Search for the cell housing the specified text and yield its (x, y) center coordinate. 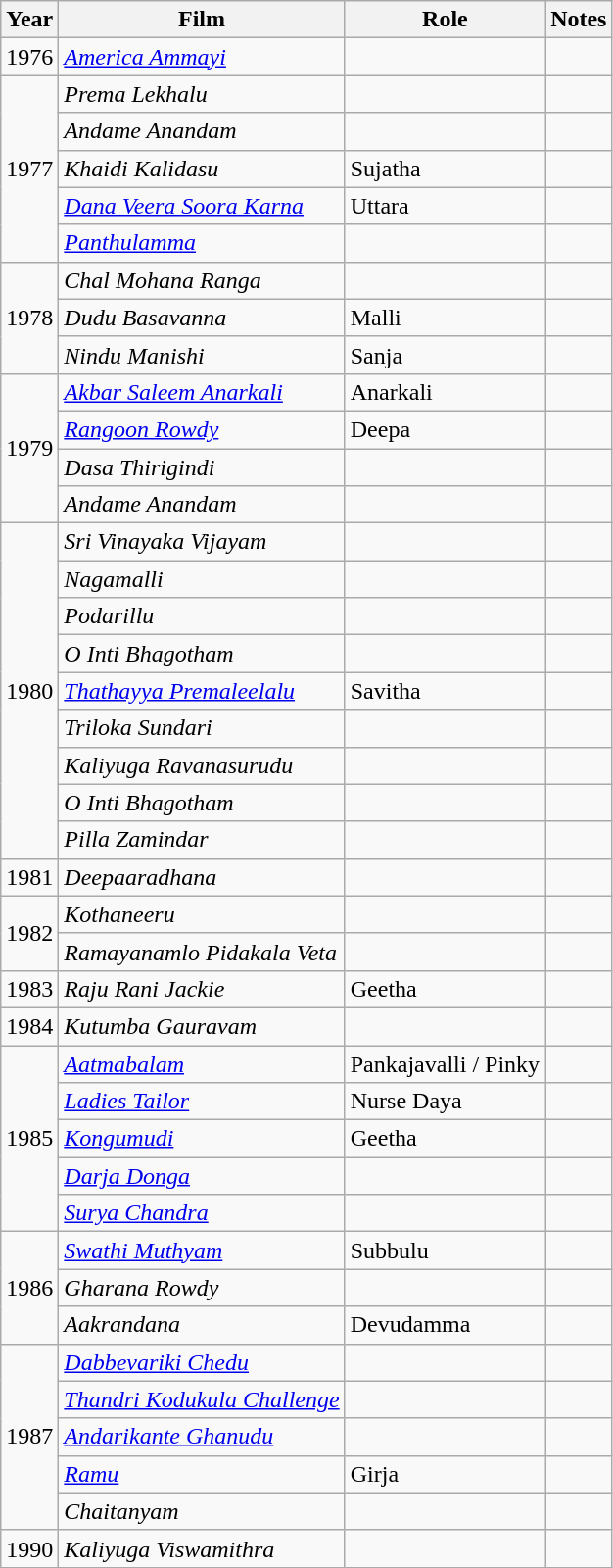
Anarkali (445, 392)
Triloka Sundari (202, 728)
1982 (29, 933)
Notes (579, 20)
1981 (29, 877)
Nindu Manishi (202, 355)
1983 (29, 989)
1978 (29, 318)
Deepa (445, 429)
Dabbevariki Chedu (202, 1362)
Akbar Saleem Anarkali (202, 392)
Dasa Thirigindi (202, 467)
Kutumba Gauravam (202, 1026)
Nurse Daya (445, 1102)
1980 (29, 692)
Ramayanamlo Pidakala Veta (202, 952)
Swathi Muthyam (202, 1250)
Andarikante Ghanudu (202, 1437)
1977 (29, 169)
America Ammayi (202, 57)
Thathayya Premaleelalu (202, 691)
Aakrandana (202, 1325)
Pilla Zamindar (202, 840)
Film (202, 20)
Dudu Basavanna (202, 318)
1976 (29, 57)
1985 (29, 1138)
Devudamma (445, 1325)
Surya Chandra (202, 1213)
Sanja (445, 355)
Uttara (445, 206)
Deepaaradhana (202, 877)
Sri Vinayaka Vijayam (202, 542)
Raju Rani Jackie (202, 989)
Kaliyuga Ravanasurudu (202, 765)
Gharana Rowdy (202, 1288)
Aatmabalam (202, 1063)
Khaidi Kalidasu (202, 169)
Savitha (445, 691)
Nagamalli (202, 579)
Kothaneeru (202, 914)
Girja (445, 1474)
1986 (29, 1288)
Kaliyuga Viswamithra (202, 1548)
1984 (29, 1026)
Panthulamma (202, 243)
Thandri Kodukula Challenge (202, 1399)
Darja Donga (202, 1176)
Malli (445, 318)
Prema Lekhalu (202, 94)
Year (29, 20)
Dana Veera Soora Karna (202, 206)
Chaitanyam (202, 1511)
Role (445, 20)
Rangoon Rowdy (202, 429)
1987 (29, 1437)
Pankajavalli / Pinky (445, 1063)
Subbulu (445, 1250)
Chal Mohana Ranga (202, 280)
Podarillu (202, 616)
1990 (29, 1548)
Kongumudi (202, 1139)
Ladies Tailor (202, 1102)
Sujatha (445, 169)
Ramu (202, 1474)
1979 (29, 448)
